Locate the cell with the specified text and output its (x, y) center coordinate. 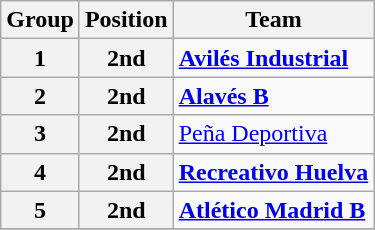
Group (40, 20)
Peña Deportiva (274, 134)
4 (40, 172)
Atlético Madrid B (274, 210)
Team (274, 20)
3 (40, 134)
Alavés B (274, 96)
1 (40, 58)
2 (40, 96)
5 (40, 210)
Avilés Industrial (274, 58)
Recreativo Huelva (274, 172)
Position (126, 20)
